Capture the cell that displays the provided text and extract its [X, Y] central coordinate. 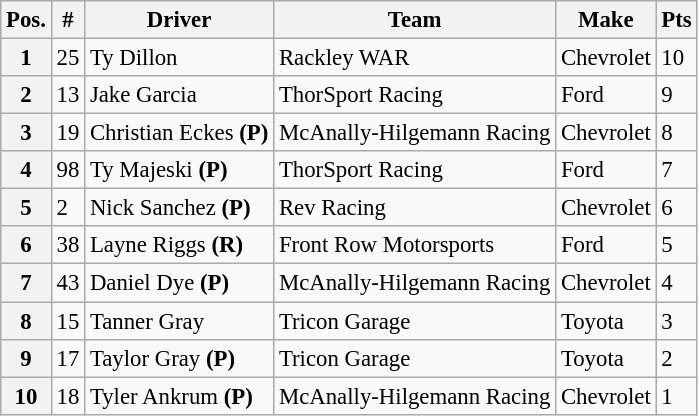
Jake Garcia [180, 95]
Pts [676, 20]
Daniel Dye (P) [180, 283]
43 [68, 283]
Tanner Gray [180, 321]
Team [415, 20]
# [68, 20]
18 [68, 396]
38 [68, 245]
17 [68, 358]
Rackley WAR [415, 58]
98 [68, 170]
15 [68, 321]
Christian Eckes (P) [180, 133]
Make [606, 20]
Ty Dillon [180, 58]
Tyler Ankrum (P) [180, 396]
Taylor Gray (P) [180, 358]
Ty Majeski (P) [180, 170]
Driver [180, 20]
19 [68, 133]
25 [68, 58]
13 [68, 95]
Layne Riggs (R) [180, 245]
Front Row Motorsports [415, 245]
Pos. [26, 20]
Rev Racing [415, 208]
Nick Sanchez (P) [180, 208]
